Return (x, y) of the center of cell containing provided text 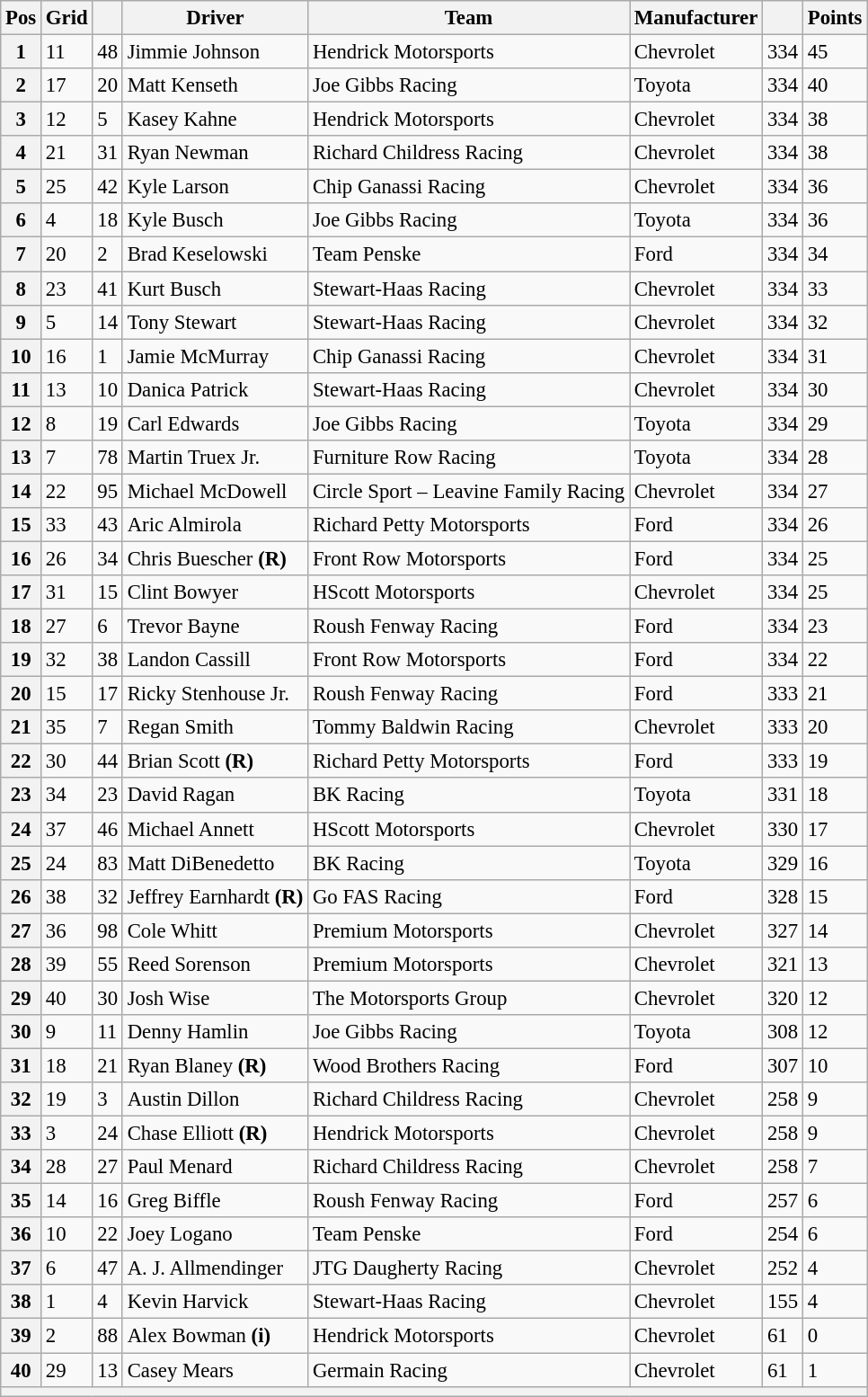
Wood Brothers Racing (469, 1065)
Ricky Stenhouse Jr. (215, 694)
329 (784, 863)
Pos (22, 18)
The Motorsports Group (469, 998)
Cole Whitt (215, 930)
Martin Truex Jr. (215, 458)
Chase Elliott (R) (215, 1134)
257 (784, 1201)
Manufacturer (696, 18)
43 (108, 525)
320 (784, 998)
Kevin Harvick (215, 1303)
Grid (66, 18)
Team (469, 18)
Michael McDowell (215, 491)
Jeffrey Earnhardt (R) (215, 896)
327 (784, 930)
Kasey Kahne (215, 120)
45 (834, 52)
Clint Bowyer (215, 592)
95 (108, 491)
Josh Wise (215, 998)
42 (108, 187)
Jamie McMurray (215, 356)
55 (108, 965)
Joey Logano (215, 1234)
Danica Patrick (215, 389)
88 (108, 1336)
Brad Keselowski (215, 254)
83 (108, 863)
98 (108, 930)
Austin Dillon (215, 1099)
Carl Edwards (215, 423)
Driver (215, 18)
Jimmie Johnson (215, 52)
Points (834, 18)
Michael Annett (215, 829)
Denny Hamlin (215, 1032)
Matt DiBenedetto (215, 863)
331 (784, 796)
Matt Kenseth (215, 85)
46 (108, 829)
41 (108, 289)
Tony Stewart (215, 322)
Circle Sport – Leavine Family Racing (469, 491)
252 (784, 1268)
Casey Mears (215, 1370)
Ryan Newman (215, 153)
Aric Almirola (215, 525)
Germain Racing (469, 1370)
328 (784, 896)
47 (108, 1268)
A. J. Allmendinger (215, 1268)
Furniture Row Racing (469, 458)
David Ragan (215, 796)
0 (834, 1336)
Paul Menard (215, 1167)
78 (108, 458)
Greg Biffle (215, 1201)
Kurt Busch (215, 289)
Reed Sorenson (215, 965)
Alex Bowman (i) (215, 1336)
Kyle Busch (215, 220)
Go FAS Racing (469, 896)
44 (108, 761)
321 (784, 965)
155 (784, 1303)
Ryan Blaney (R) (215, 1065)
Chris Buescher (R) (215, 558)
Landon Cassill (215, 660)
Regan Smith (215, 727)
254 (784, 1234)
Trevor Bayne (215, 627)
JTG Daugherty Racing (469, 1268)
48 (108, 52)
308 (784, 1032)
307 (784, 1065)
Kyle Larson (215, 187)
330 (784, 829)
Tommy Baldwin Racing (469, 727)
Brian Scott (R) (215, 761)
